For the text-containing cell, return its midpoint in [X, Y] coordinate format. 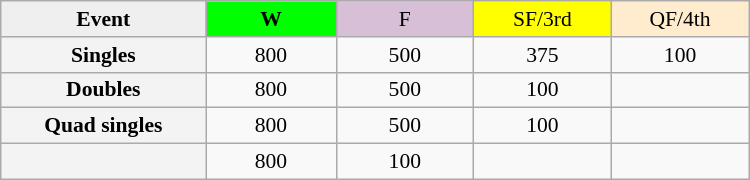
QF/4th [680, 19]
SF/3rd [543, 19]
Doubles [104, 90]
375 [543, 55]
Singles [104, 55]
Quad singles [104, 126]
W [271, 19]
F [405, 19]
Event [104, 19]
